Return [X, Y] of the center of cell containing provided text 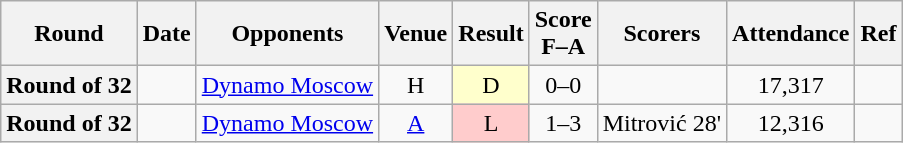
12,316 [791, 123]
ScoreF–A [563, 34]
H [416, 85]
0–0 [563, 85]
A [416, 123]
Opponents [287, 34]
Date [166, 34]
Venue [416, 34]
Result [491, 34]
L [491, 123]
Attendance [791, 34]
Mitrović 28' [662, 123]
Scorers [662, 34]
D [491, 85]
17,317 [791, 85]
Round [69, 34]
1–3 [563, 123]
Ref [878, 34]
